Return [x, y] of the center of cell containing provided text 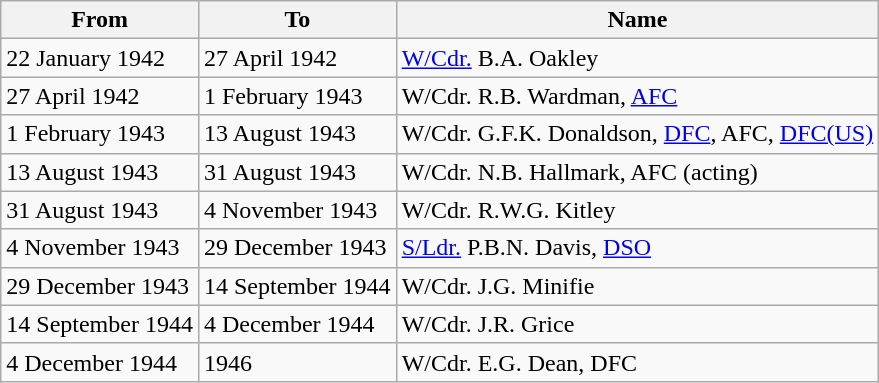
W/Cdr. E.G. Dean, DFC [638, 362]
W/Cdr. N.B. Hallmark, AFC (acting) [638, 172]
W/Cdr. G.F.K. Donaldson, DFC, AFC, DFC(US) [638, 134]
W/Cdr. J.R. Grice [638, 324]
W/Cdr. R.W.G. Kitley [638, 210]
22 January 1942 [100, 58]
W/Cdr. J.G. Minifie [638, 286]
S/Ldr. P.B.N. Davis, DSO [638, 248]
Name [638, 20]
W/Cdr. R.B. Wardman, AFC [638, 96]
From [100, 20]
To [297, 20]
1946 [297, 362]
W/Cdr. B.A. Oakley [638, 58]
